For the text-containing cell, return its midpoint in [x, y] coordinate format. 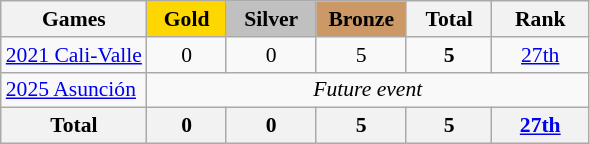
Silver [271, 19]
2025 Asunción [74, 90]
Future event [368, 90]
Gold [186, 19]
Rank [540, 19]
2021 Cali-Valle [74, 55]
Bronze [361, 19]
Games [74, 19]
